Identify which cell holds the provided text, then report its [X, Y] central coordinate. 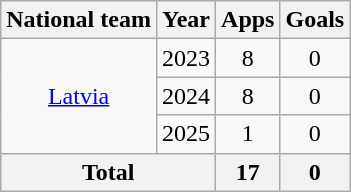
Total [108, 172]
Goals [315, 20]
17 [248, 172]
Latvia [79, 96]
2024 [186, 96]
Apps [248, 20]
2025 [186, 134]
National team [79, 20]
Year [186, 20]
2023 [186, 58]
1 [248, 134]
